Identify which cell holds the provided text, then report its (x, y) central coordinate. 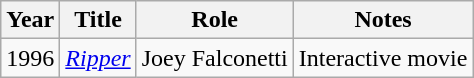
1996 (30, 58)
Role (214, 20)
Notes (383, 20)
Year (30, 20)
Title (98, 20)
Joey Falconetti (214, 58)
Ripper (98, 58)
Interactive movie (383, 58)
